Find where the given text appears and provide that cell's center as (x, y) coordinate. 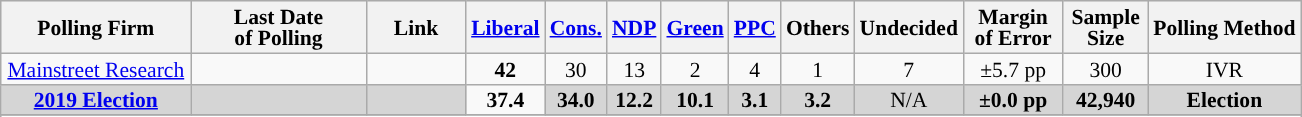
3.1 (755, 100)
Undecided (909, 27)
42,940 (1106, 100)
Others (818, 27)
34.0 (576, 100)
37.4 (505, 100)
42 (505, 68)
NDP (634, 27)
30 (576, 68)
12.2 (634, 100)
±0.0 pp (1013, 100)
Cons. (576, 27)
Link (416, 27)
Election (1224, 100)
Marginof Error (1013, 27)
Mainstreet Research (96, 68)
Polling Method (1224, 27)
Last Dateof Polling (278, 27)
4 (755, 68)
Green (694, 27)
Liberal (505, 27)
±5.7 pp (1013, 68)
Polling Firm (96, 27)
N/A (909, 100)
IVR (1224, 68)
1 (818, 68)
10.1 (694, 100)
PPC (755, 27)
300 (1106, 68)
SampleSize (1106, 27)
2 (694, 68)
7 (909, 68)
13 (634, 68)
3.2 (818, 100)
2019 Election (96, 100)
